Return the [x, y] coordinate for the center point of the cell that contains the specified text.  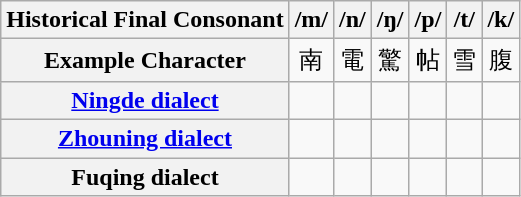
/ŋ/ [390, 20]
Zhouning dialect [145, 138]
Example Character [145, 60]
帖 [428, 60]
雪 [464, 60]
Ningde dialect [145, 100]
驚 [390, 60]
腹 [501, 60]
Historical Final Consonant [145, 20]
南 [311, 60]
電 [353, 60]
/m/ [311, 20]
/p/ [428, 20]
Fuqing dialect [145, 177]
/k/ [501, 20]
/t/ [464, 20]
/n/ [353, 20]
